Locate the cell with the specified text and output its [x, y] center coordinate. 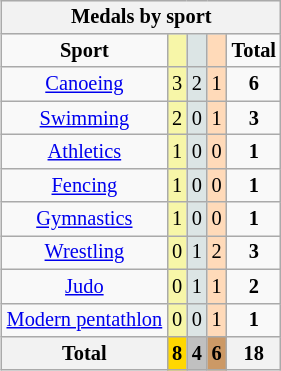
Sport [84, 51]
Wrestling [84, 253]
Medals by sport [142, 17]
Gymnastics [84, 219]
18 [254, 354]
Canoeing [84, 84]
Modern pentathlon [84, 320]
Fencing [84, 185]
Judo [84, 286]
Athletics [84, 152]
Swimming [84, 118]
4 [197, 354]
8 [177, 354]
